Determine the [X, Y] coordinate at the center of the cell enclosing the given text.  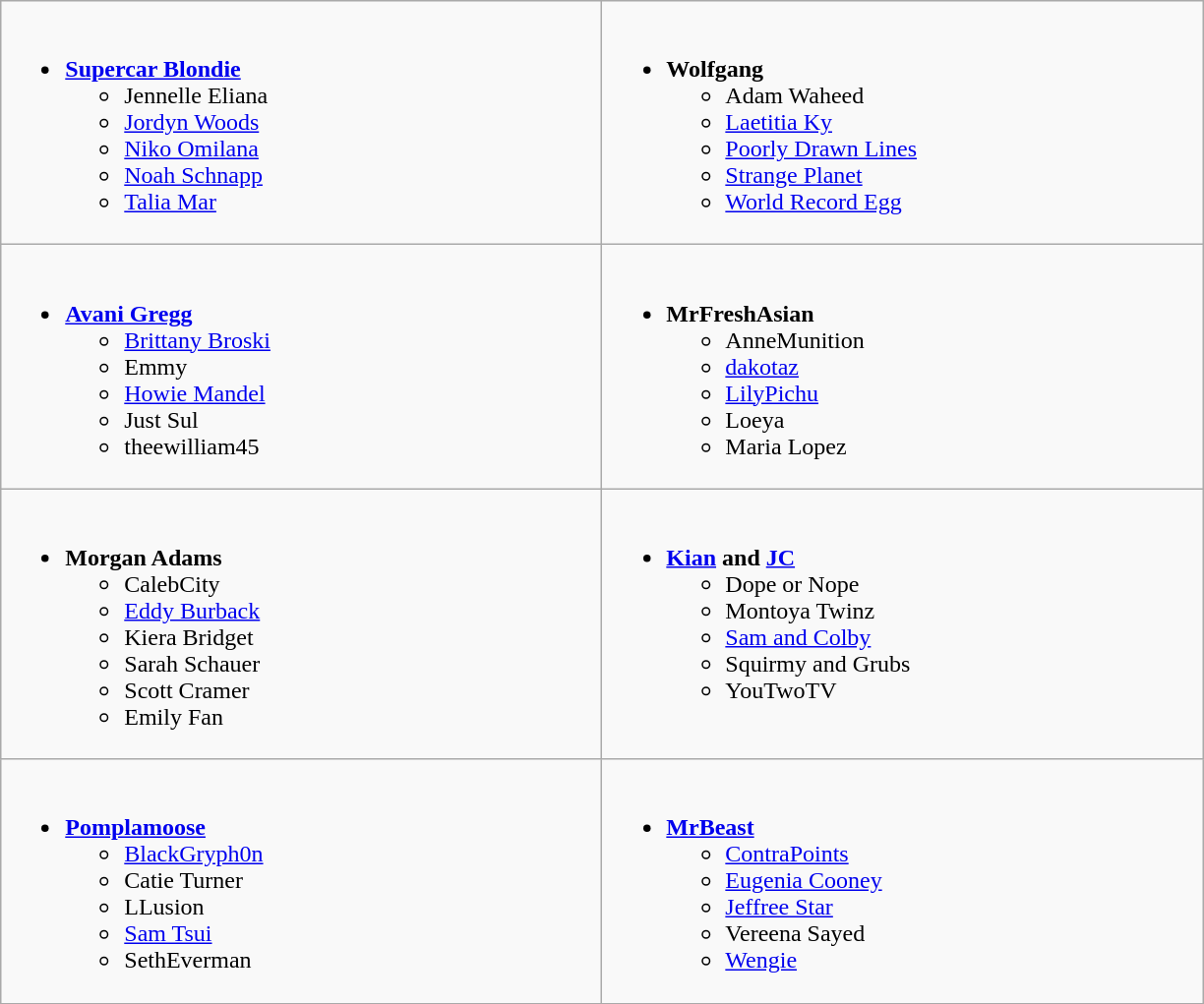
MrFreshAsianAnneMunitiondakotazLilyPichuLoeyaMaria Lopez [903, 367]
Morgan AdamsCalebCityEddy BurbackKiera BridgetSarah SchauerScott CramerEmily Fan [301, 623]
MrBeastContraPointsEugenia CooneyJeffree StarVereena SayedWengie [903, 881]
Avani GreggBrittany BroskiEmmyHowie MandelJust Sultheewilliam45 [301, 367]
Supercar BlondieJennelle ElianaJordyn WoodsNiko OmilanaNoah SchnappTalia Mar [301, 123]
Kian and JCDope or NopeMontoya TwinzSam and ColbySquirmy and GrubsYouTwoTV [903, 623]
WolfgangAdam WaheedLaetitia KyPoorly Drawn LinesStrange PlanetWorld Record Egg [903, 123]
PomplamooseBlackGryph0nCatie TurnerLLusionSam TsuiSethEverman [301, 881]
